For the text-containing cell, return its midpoint in (X, Y) coordinate format. 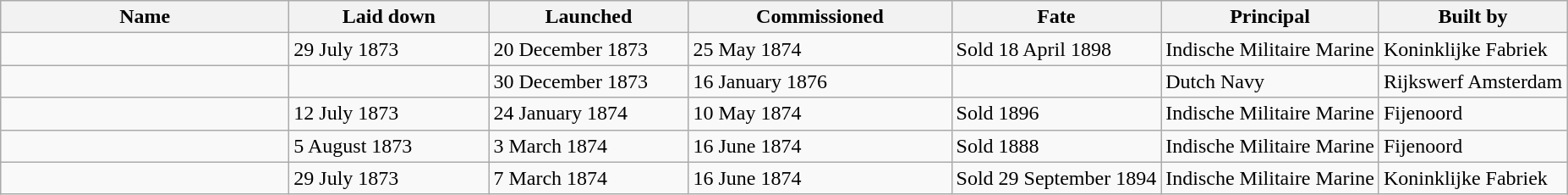
Sold 1888 (1056, 146)
Sold 18 April 1898 (1056, 49)
Dutch Navy (1270, 81)
16 January 1876 (820, 81)
10 May 1874 (820, 114)
25 May 1874 (820, 49)
7 March 1874 (589, 178)
Fate (1056, 17)
Rijkswerf Amsterdam (1472, 81)
Commissioned (820, 17)
Name (145, 17)
Sold 1896 (1056, 114)
Launched (589, 17)
12 July 1873 (389, 114)
Sold 29 September 1894 (1056, 178)
3 March 1874 (589, 146)
Principal (1270, 17)
30 December 1873 (589, 81)
5 August 1873 (389, 146)
Laid down (389, 17)
Built by (1472, 17)
24 January 1874 (589, 114)
20 December 1873 (589, 49)
